Extract the [x, y] coordinate from the center of the cell holding the provided text.  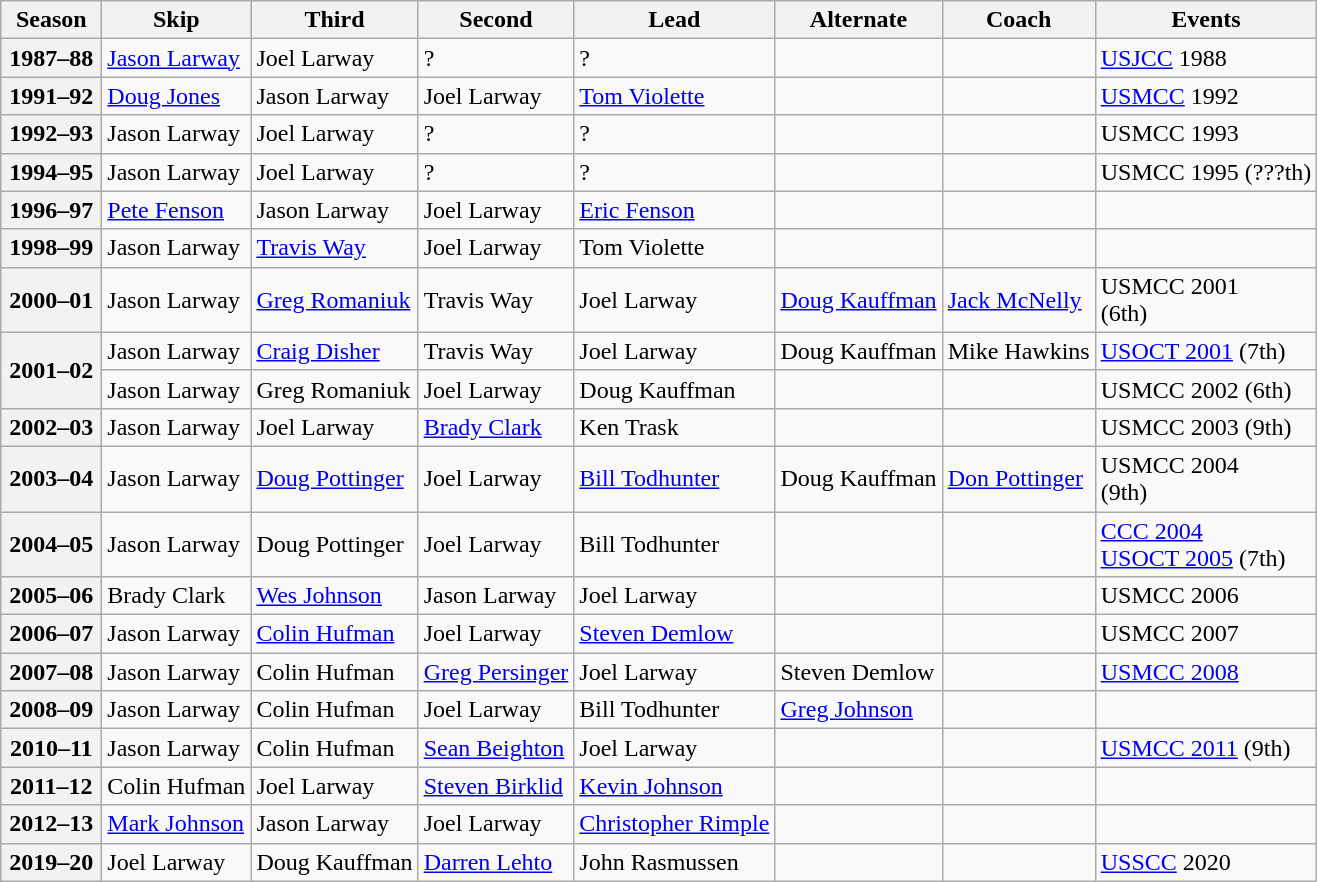
Second [496, 20]
Sean Beighton [496, 748]
Lead [674, 20]
1996–97 [52, 210]
USMCC 1995 (???th) [1206, 172]
USMCC 1993 [1206, 134]
2010–11 [52, 748]
2003–04 [52, 478]
USJCC 1988 [1206, 58]
John Rasmussen [674, 862]
1998–99 [52, 248]
USOCT 2001 (7th) [1206, 351]
1991–92 [52, 96]
2019–20 [52, 862]
Doug Jones [176, 96]
USSCC 2020 [1206, 862]
1987–88 [52, 58]
Eric Fenson [674, 210]
Mike Hawkins [1018, 351]
2000–01 [52, 300]
Wes Johnson [334, 596]
Skip [176, 20]
Darren Lehto [496, 862]
1992–93 [52, 134]
Third [334, 20]
Jack McNelly [1018, 300]
2002–03 [52, 427]
1994–95 [52, 172]
USMCC 2002 (6th) [1206, 389]
Greg Johnson [858, 710]
USMCC 1992 [1206, 96]
USMCC 2008 [1206, 672]
2008–09 [52, 710]
Events [1206, 20]
USMCC 2003 (9th) [1206, 427]
Coach [1018, 20]
Greg Persinger [496, 672]
2001–02 [52, 370]
Don Pottinger [1018, 478]
Pete Fenson [176, 210]
Craig Disher [334, 351]
USMCC 2001 (6th) [1206, 300]
USMCC 2004 (9th) [1206, 478]
USMCC 2007 [1206, 634]
USMCC 2011 (9th) [1206, 748]
Alternate [858, 20]
Kevin Johnson [674, 786]
Christopher Rimple [674, 824]
Season [52, 20]
2004–05 [52, 544]
2007–08 [52, 672]
2011–12 [52, 786]
2012–13 [52, 824]
CCC 2004 USOCT 2005 (7th) [1206, 544]
Steven Birklid [496, 786]
USMCC 2006 [1206, 596]
2005–06 [52, 596]
Mark Johnson [176, 824]
Ken Trask [674, 427]
2006–07 [52, 634]
